Identify which cell holds the provided text, then report its (X, Y) central coordinate. 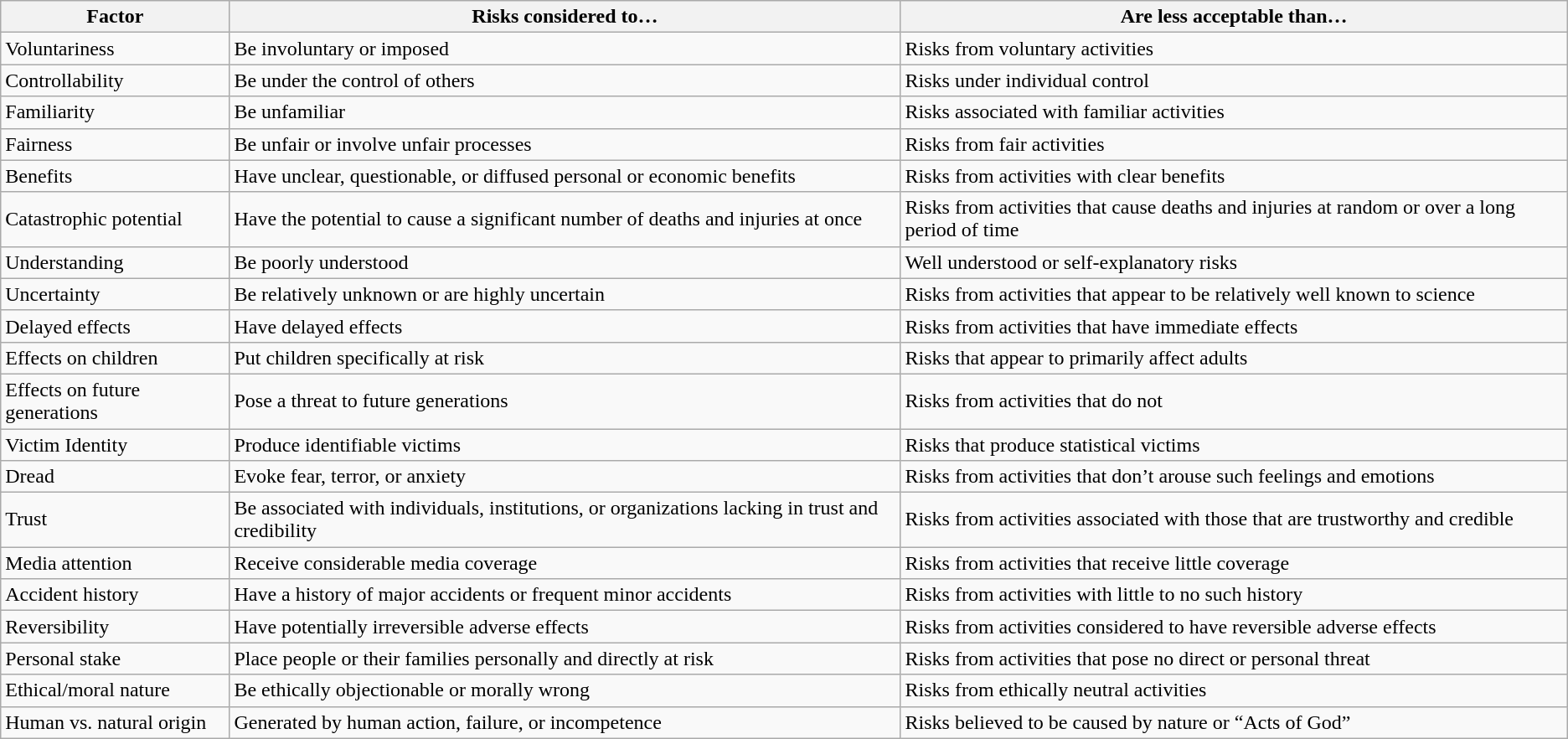
Risks from activities that don’t arouse such feelings and emotions (1234, 477)
Dread (116, 477)
Have the potential to cause a significant number of deaths and injuries at once (565, 220)
Place people or their families personally and directly at risk (565, 659)
Risks from voluntary activities (1234, 49)
Well understood or self-explanatory risks (1234, 262)
Pose a threat to future generations (565, 401)
Trust (116, 519)
Have a history of major accidents or frequent minor accidents (565, 595)
Effects on future generations (116, 401)
Produce identifiable victims (565, 445)
Reversibility (116, 627)
Delayed effects (116, 326)
Risks from fair activities (1234, 144)
Have unclear, questionable, or diffused personal or economic benefits (565, 176)
Risks considered to… (565, 17)
Risks that produce statistical victims (1234, 445)
Catastrophic potential (116, 220)
Are less acceptable than… (1234, 17)
Put children specifically at risk (565, 358)
Risks from activities with clear benefits (1234, 176)
Fairness (116, 144)
Human vs. natural origin (116, 722)
Be associated with individuals, institutions, or organizations lacking in trust and credibility (565, 519)
Benefits (116, 176)
Uncertainty (116, 294)
Familiarity (116, 112)
Ethical/moral nature (116, 690)
Personal stake (116, 659)
Have delayed effects (565, 326)
Be under the control of others (565, 80)
Risks from activities with little to no such history (1234, 595)
Voluntariness (116, 49)
Risks from activities that pose no direct or personal threat (1234, 659)
Be poorly understood (565, 262)
Be involuntary or imposed (565, 49)
Receive considerable media coverage (565, 563)
Risks believed to be caused by nature or “Acts of God” (1234, 722)
Factor (116, 17)
Risks that appear to primarily affect adults (1234, 358)
Risks under individual control (1234, 80)
Media attention (116, 563)
Risks from activities that appear to be relatively well known to science (1234, 294)
Be unfamiliar (565, 112)
Risks from activities considered to have reversible adverse effects (1234, 627)
Evoke fear, terror, or anxiety (565, 477)
Victim Identity (116, 445)
Be unfair or involve unfair processes (565, 144)
Accident history (116, 595)
Effects on children (116, 358)
Have potentially irreversible adverse effects (565, 627)
Risks from ethically neutral activities (1234, 690)
Generated by human action, failure, or incompetence (565, 722)
Risks from activities that have immediate effects (1234, 326)
Risks associated with familiar activities (1234, 112)
Risks from activities that receive little coverage (1234, 563)
Risks from activities that do not (1234, 401)
Be ethically objectionable or morally wrong (565, 690)
Understanding (116, 262)
Risks from activities that cause deaths and injuries at random or over a long period of time (1234, 220)
Risks from activities associated with those that are trustworthy and credible (1234, 519)
Be relatively unknown or are highly uncertain (565, 294)
Controllability (116, 80)
